Output the (x, y) coordinate of the center of the cell containing the given text.  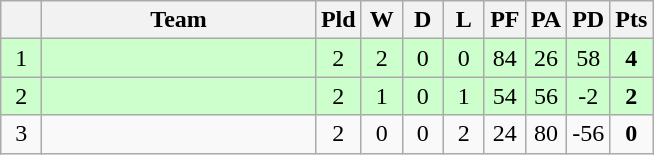
W (382, 20)
58 (588, 58)
54 (504, 96)
PA (546, 20)
56 (546, 96)
80 (546, 134)
Team (179, 20)
-2 (588, 96)
L (464, 20)
24 (504, 134)
-56 (588, 134)
PF (504, 20)
4 (632, 58)
26 (546, 58)
3 (22, 134)
D (422, 20)
PD (588, 20)
84 (504, 58)
Pld (338, 20)
Pts (632, 20)
